Locate the cell with the specified text and output its [X, Y] center coordinate. 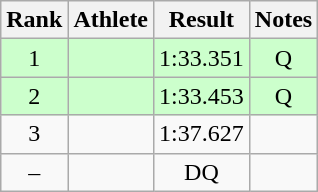
Athlete [111, 20]
Result [202, 20]
Rank [34, 20]
Notes [283, 20]
3 [34, 134]
1:33.351 [202, 58]
1:33.453 [202, 96]
– [34, 172]
2 [34, 96]
DQ [202, 172]
1:37.627 [202, 134]
1 [34, 58]
